Capture the cell that displays the provided text and extract its [X, Y] central coordinate. 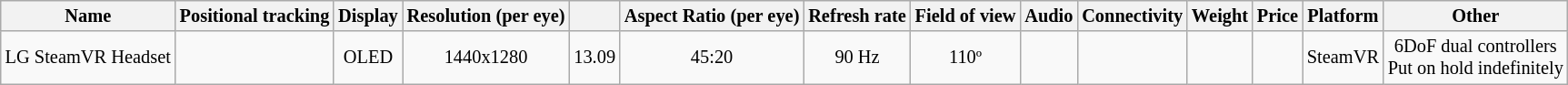
Platform [1343, 16]
Refresh rate [856, 16]
Positional tracking [255, 16]
6DoF dual controllersPut on hold indefinitely [1476, 58]
Field of view [965, 16]
Audio [1049, 16]
SteamVR [1343, 58]
Name [88, 16]
1440x1280 [486, 58]
Weight [1220, 16]
Connectivity [1133, 16]
LG SteamVR Headset [88, 58]
Aspect Ratio (per eye) [712, 16]
Display [367, 16]
90 Hz [856, 58]
OLED [367, 58]
110º [965, 58]
45:20 [712, 58]
13.09 [594, 58]
Resolution (per eye) [486, 16]
Other [1476, 16]
Price [1278, 16]
